Find where the given text appears and provide that cell's center as [X, Y] coordinate. 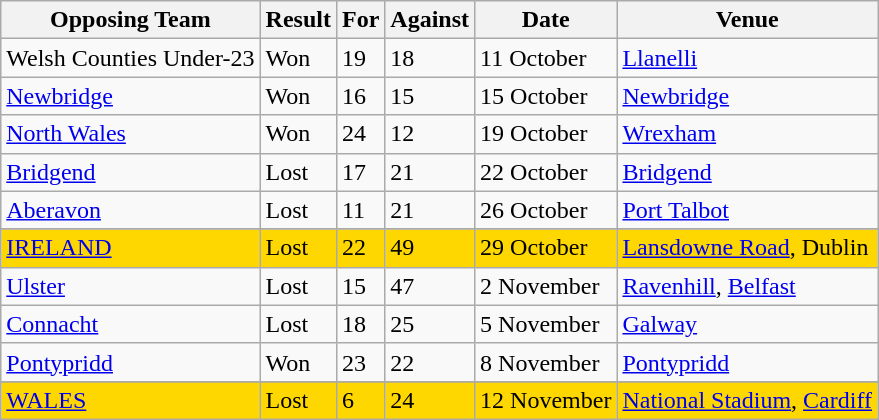
22 October [546, 172]
Ravenhill, Belfast [748, 286]
For [360, 20]
17 [360, 172]
29 October [546, 248]
Wrexham [748, 134]
Date [546, 20]
16 [360, 96]
Ulster [130, 286]
Welsh Counties Under-23 [130, 58]
Aberavon [130, 210]
Venue [748, 20]
19 [360, 58]
26 October [546, 210]
6 [360, 400]
5 November [546, 324]
23 [360, 362]
15 October [546, 96]
12 November [546, 400]
8 November [546, 362]
25 [430, 324]
National Stadium, Cardiff [748, 400]
Result [298, 20]
Lansdowne Road, Dublin [748, 248]
Port Talbot [748, 210]
North Wales [130, 134]
Connacht [130, 324]
Llanelli [748, 58]
11 [360, 210]
19 October [546, 134]
WALES [130, 400]
47 [430, 286]
IRELAND [130, 248]
11 October [546, 58]
Galway [748, 324]
Against [430, 20]
2 November [546, 286]
Opposing Team [130, 20]
12 [430, 134]
49 [430, 248]
